Return the (X, Y) coordinate for the center point of the cell that contains the specified text.  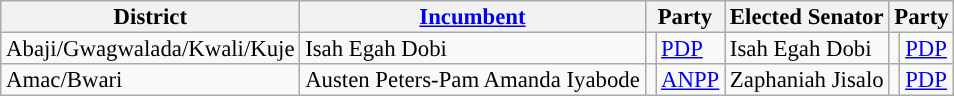
Elected Senator (807, 17)
ANPP (690, 80)
District (150, 17)
Abaji/Gwagwalada/Kwali/Kuje (150, 49)
Amac/Bwari (150, 80)
Austen Peters-Pam Amanda Iyabode (472, 80)
Incumbent (472, 17)
Zaphaniah Jisalo (807, 80)
